Determine the (X, Y) coordinate at the center of the cell enclosing the given text.  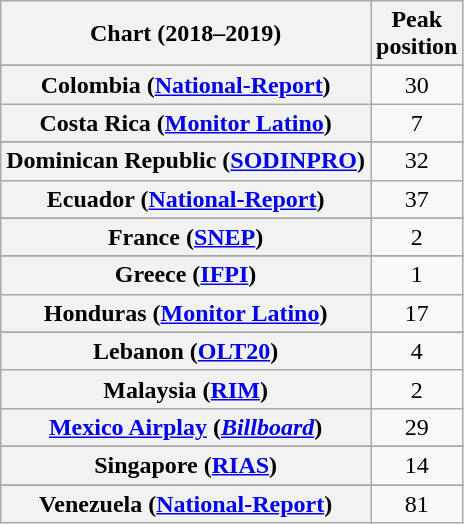
Dominican Republic (SODINPRO) (186, 161)
4 (416, 351)
Colombia (National-Report) (186, 85)
Chart (2018–2019) (186, 34)
Honduras (Monitor Latino) (186, 313)
Costa Rica (Monitor Latino) (186, 123)
Venezuela (National-Report) (186, 503)
Peak position (416, 34)
29 (416, 427)
Singapore (RIAS) (186, 465)
Lebanon (OLT20) (186, 351)
30 (416, 85)
81 (416, 503)
17 (416, 313)
France (SNEP) (186, 237)
37 (416, 199)
1 (416, 275)
32 (416, 161)
Greece (IFPI) (186, 275)
14 (416, 465)
7 (416, 123)
Mexico Airplay (Billboard) (186, 427)
Ecuador (National-Report) (186, 199)
Malaysia (RIM) (186, 389)
